Pinpoint the cell where the given text exists, returning its [x, y] midpoint coordinate. 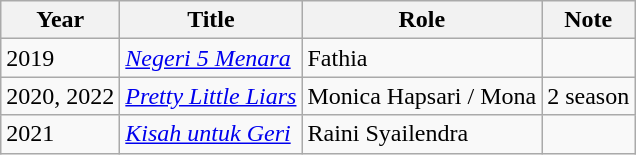
Negeri 5 Menara [211, 58]
Pretty Little Liars [211, 96]
Note [588, 20]
2 season [588, 96]
Fathia [422, 58]
2020, 2022 [60, 96]
Raini Syailendra [422, 134]
Kisah untuk Geri [211, 134]
2021 [60, 134]
Monica Hapsari / Mona [422, 96]
2019 [60, 58]
Title [211, 20]
Year [60, 20]
Role [422, 20]
